Find where the given text appears and provide that cell's center as (X, Y) coordinate. 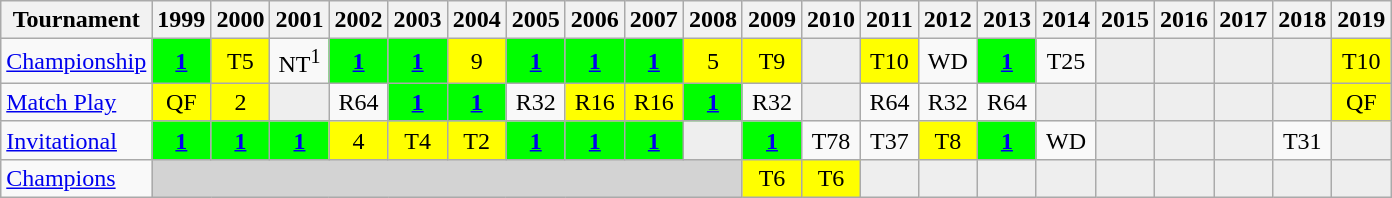
T25 (1066, 62)
T37 (890, 140)
Match Play (76, 102)
T9 (772, 62)
Tournament (76, 20)
T8 (948, 140)
2007 (654, 20)
T4 (418, 140)
2 (240, 102)
2013 (1006, 20)
2015 (1126, 20)
2016 (1184, 20)
NT1 (300, 62)
2003 (418, 20)
2018 (1302, 20)
2008 (712, 20)
2000 (240, 20)
4 (358, 140)
2014 (1066, 20)
2002 (358, 20)
9 (476, 62)
Championship (76, 62)
T5 (240, 62)
2011 (890, 20)
2005 (536, 20)
1999 (182, 20)
2010 (832, 20)
T31 (1302, 140)
Invitational (76, 140)
2012 (948, 20)
Champions (76, 178)
2019 (1362, 20)
T2 (476, 140)
2017 (1244, 20)
2004 (476, 20)
5 (712, 62)
T78 (832, 140)
2001 (300, 20)
2009 (772, 20)
2006 (594, 20)
